Scan for the cell matching the given text and deliver its [X, Y] coordinate at center. 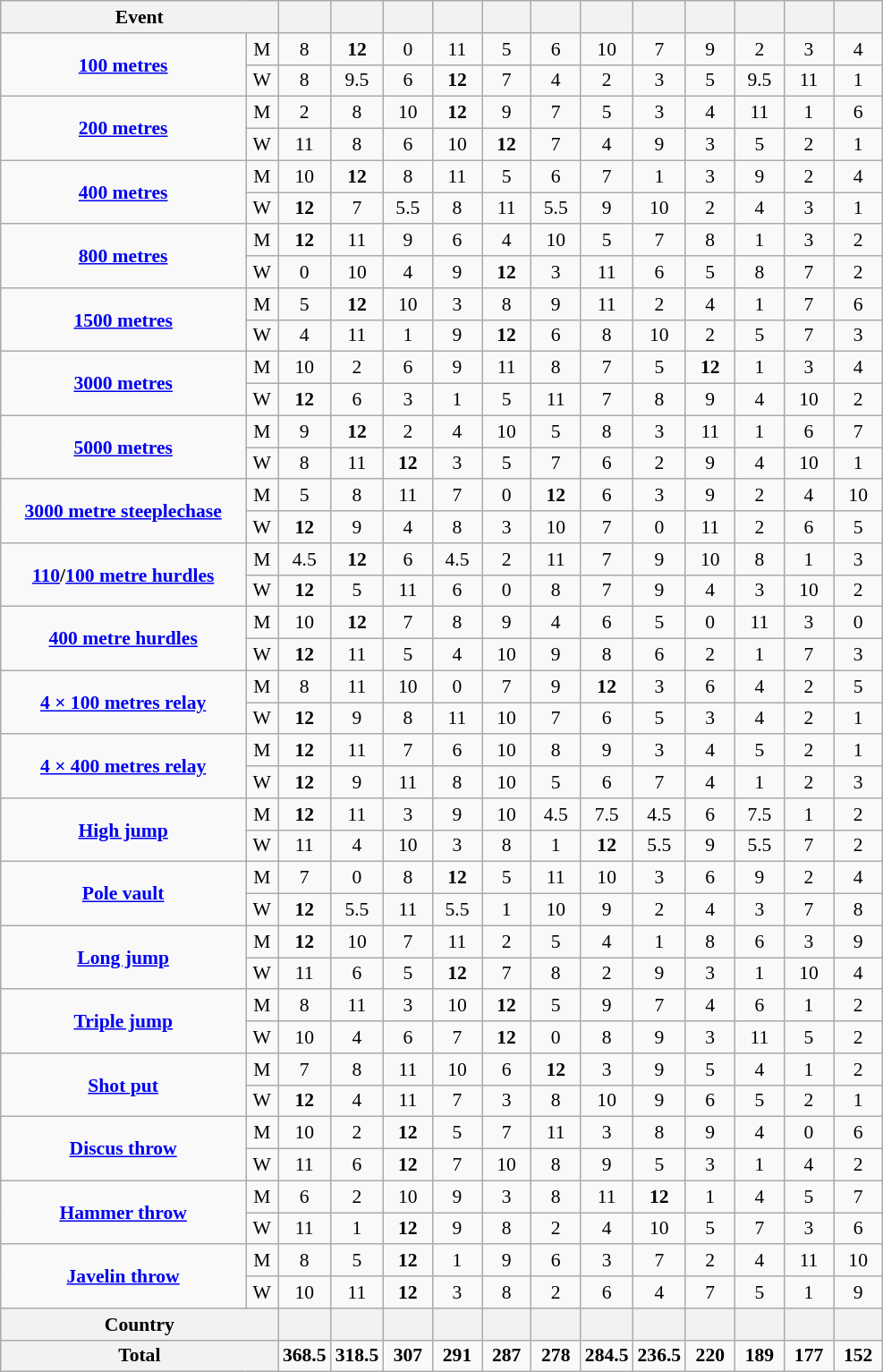
200 metres [123, 129]
Country [140, 1325]
307 [408, 1356]
220 [710, 1356]
4 × 100 metres relay [123, 702]
400 metres [123, 192]
100 metres [123, 64]
368.5 [304, 1356]
Total [140, 1356]
Hammer throw [123, 1212]
Long jump [123, 958]
287 [506, 1356]
3000 metre steeplechase [123, 512]
291 [456, 1356]
278 [556, 1356]
189 [759, 1356]
Discus throw [123, 1149]
400 metre hurdles [123, 639]
110/100 metre hurdles [123, 575]
Pole vault [123, 893]
4 × 400 metres relay [123, 766]
Javelin throw [123, 1276]
800 metres [123, 256]
284.5 [607, 1356]
236.5 [660, 1356]
3000 metres [123, 383]
1500 metres [123, 320]
152 [859, 1356]
High jump [123, 831]
318.5 [358, 1356]
5000 metres [123, 447]
Shot put [123, 1085]
177 [809, 1356]
Event [140, 17]
Triple jump [123, 1022]
